Extract the (x, y) coordinate from the center of the cell holding the provided text.  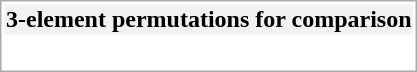
3-element permutations for comparison (208, 19)
